Find where the given text appears and provide that cell's center as [X, Y] coordinate. 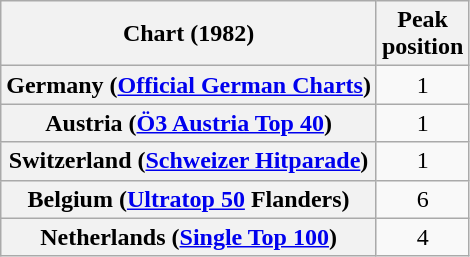
Netherlands (Single Top 100) [189, 237]
6 [422, 199]
4 [422, 237]
Austria (Ö3 Austria Top 40) [189, 123]
Belgium (Ultratop 50 Flanders) [189, 199]
Peakposition [422, 34]
Chart (1982) [189, 34]
Germany (Official German Charts) [189, 85]
Switzerland (Schweizer Hitparade) [189, 161]
